Determine the (x, y) coordinate at the center of the cell enclosing the given text.  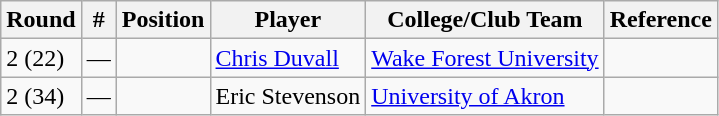
Round (41, 20)
College/Club Team (485, 20)
Wake Forest University (485, 58)
Player (288, 20)
2 (22) (41, 58)
2 (34) (41, 96)
Position (163, 20)
Reference (660, 20)
# (98, 20)
University of Akron (485, 96)
Eric Stevenson (288, 96)
Chris Duvall (288, 58)
